Detect which cell encompasses the target text, then output its [x, y] center coordinate. 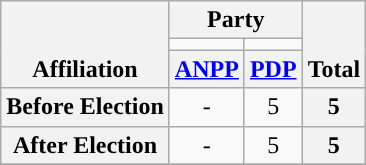
ANPP [206, 69]
Affiliation [86, 44]
Before Election [86, 107]
PDP [273, 69]
Total [334, 44]
Party [236, 20]
After Election [86, 145]
